Determine the (X, Y) coordinate at the center of the cell enclosing the given text.  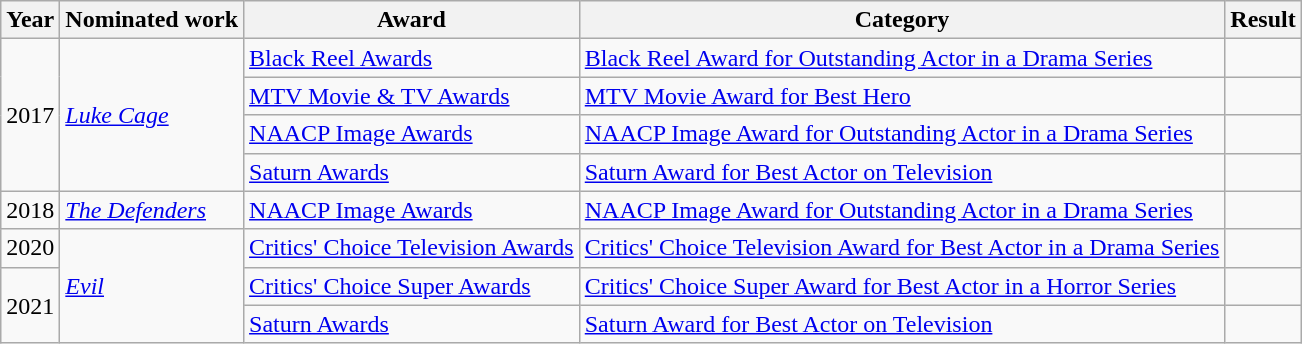
MTV Movie Award for Best Hero (902, 96)
Black Reel Awards (412, 58)
Year (30, 20)
Nominated work (152, 20)
2017 (30, 115)
MTV Movie & TV Awards (412, 96)
2021 (30, 305)
Luke Cage (152, 115)
Critics' Choice Television Awards (412, 248)
Critics' Choice Super Awards (412, 286)
2018 (30, 210)
Critics' Choice Television Award for Best Actor in a Drama Series (902, 248)
Critics' Choice Super Award for Best Actor in a Horror Series (902, 286)
2020 (30, 248)
Black Reel Award for Outstanding Actor in a Drama Series (902, 58)
Evil (152, 286)
Award (412, 20)
Result (1263, 20)
Category (902, 20)
The Defenders (152, 210)
